Extract the (x, y) coordinate from the center of the cell holding the provided text.  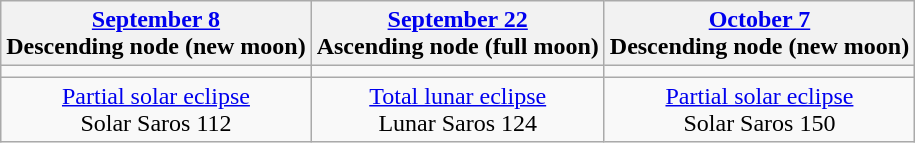
Partial solar eclipseSolar Saros 112 (156, 110)
Partial solar eclipseSolar Saros 150 (759, 110)
Total lunar eclipseLunar Saros 124 (458, 110)
September 22Ascending node (full moon) (458, 34)
October 7Descending node (new moon) (759, 34)
September 8Descending node (new moon) (156, 34)
